From the cell containing the given text, extract its center point as [x, y] coordinate. 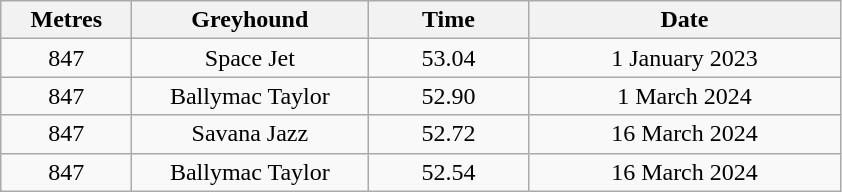
53.04 [448, 58]
1 January 2023 [684, 58]
1 March 2024 [684, 96]
Date [684, 20]
Space Jet [250, 58]
Savana Jazz [250, 134]
Metres [66, 20]
Time [448, 20]
Greyhound [250, 20]
52.54 [448, 172]
52.72 [448, 134]
52.90 [448, 96]
